Return the [x, y] coordinate for the center point of the cell that contains the specified text.  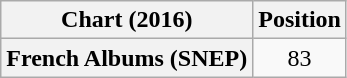
Position [300, 20]
83 [300, 58]
Chart (2016) [127, 20]
French Albums (SNEP) [127, 58]
